Search for the cell housing the specified text and yield its [X, Y] center coordinate. 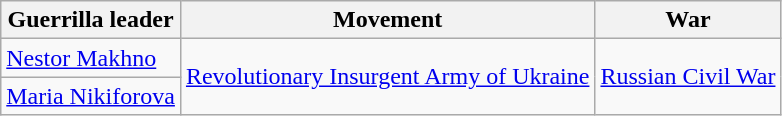
War [688, 20]
Russian Civil War [688, 77]
Revolutionary Insurgent Army of Ukraine [388, 77]
Movement [388, 20]
Guerrilla leader [91, 20]
Maria Nikiforova [91, 96]
Nestor Makhno [91, 58]
